From the cell containing the given text, extract its center point as [X, Y] coordinate. 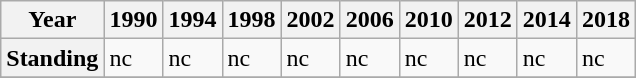
Year [52, 20]
1998 [252, 20]
2002 [310, 20]
2014 [546, 20]
1994 [192, 20]
2018 [606, 20]
2010 [428, 20]
1990 [134, 20]
Standing [52, 58]
2006 [370, 20]
2012 [488, 20]
